Detect which cell encompasses the target text, then output its [X, Y] center coordinate. 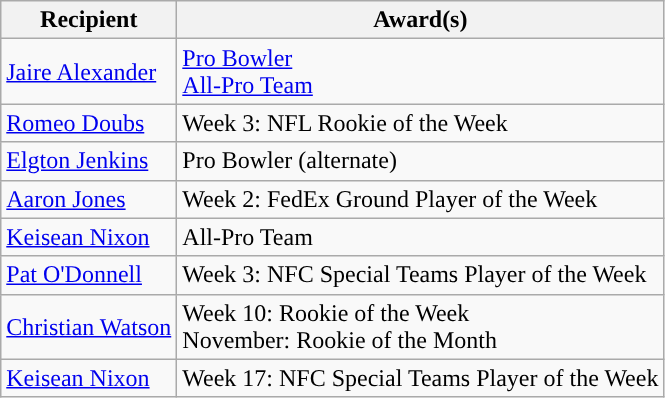
Award(s) [420, 20]
Week 3: NFL Rookie of the Week [420, 123]
Romeo Doubs [89, 123]
Christian Watson [89, 326]
Elgton Jenkins [89, 161]
Week 3: NFC Special Teams Player of the Week [420, 275]
Pat O'Donnell [89, 275]
Pro Bowler (alternate) [420, 161]
Aaron Jones [89, 199]
Recipient [89, 20]
Week 2: FedEx Ground Player of the Week [420, 199]
Pro BowlerAll-Pro Team [420, 72]
Jaire Alexander [89, 72]
Week 10: Rookie of the WeekNovember: Rookie of the Month [420, 326]
All-Pro Team [420, 237]
Week 17: NFC Special Teams Player of the Week [420, 378]
